Scan for the cell matching the given text and deliver its (X, Y) coordinate at center. 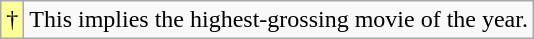
† (12, 20)
This implies the highest-grossing movie of the year. (279, 20)
